Extract the (x, y) coordinate from the center of the cell holding the provided text.  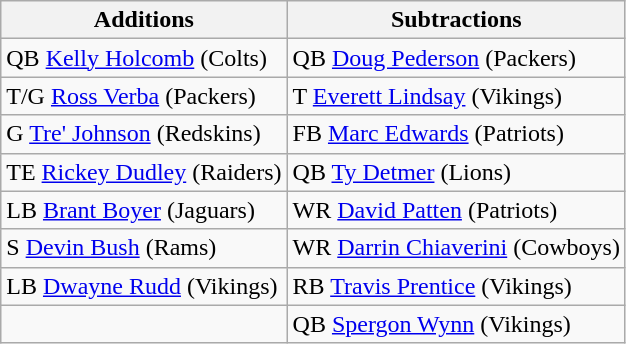
WR David Patten (Patriots) (456, 210)
RB Travis Prentice (Vikings) (456, 286)
LB Brant Boyer (Jaguars) (144, 210)
T Everett Lindsay (Vikings) (456, 96)
QB Ty Detmer (Lions) (456, 172)
QB Kelly Holcomb (Colts) (144, 58)
QB Spergon Wynn (Vikings) (456, 324)
T/G Ross Verba (Packers) (144, 96)
FB Marc Edwards (Patriots) (456, 134)
Additions (144, 20)
QB Doug Pederson (Packers) (456, 58)
WR Darrin Chiaverini (Cowboys) (456, 248)
TE Rickey Dudley (Raiders) (144, 172)
S Devin Bush (Rams) (144, 248)
Subtractions (456, 20)
G Tre' Johnson (Redskins) (144, 134)
LB Dwayne Rudd (Vikings) (144, 286)
